Pinpoint the cell where the given text exists, returning its [X, Y] midpoint coordinate. 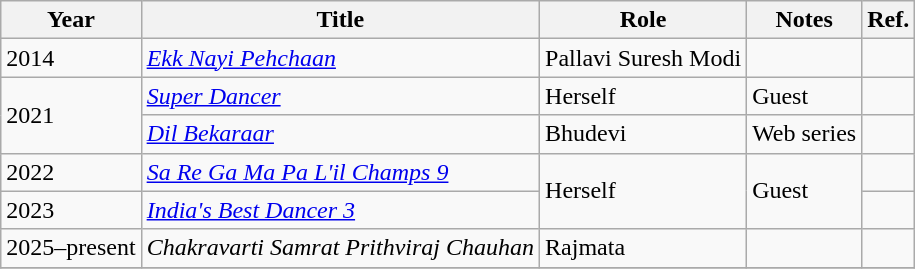
Super Dancer [340, 96]
2014 [71, 58]
2021 [71, 115]
Rajmata [644, 248]
Notes [804, 20]
Year [71, 20]
Web series [804, 134]
India's Best Dancer 3 [340, 210]
Chakravarti Samrat Prithviraj Chauhan [340, 248]
Ref. [888, 20]
2025–present [71, 248]
Role [644, 20]
Pallavi Suresh Modi [644, 58]
Ekk Nayi Pehchaan [340, 58]
2022 [71, 172]
Dil Bekaraar [340, 134]
2023 [71, 210]
Title [340, 20]
Sa Re Ga Ma Pa L'il Champs 9 [340, 172]
Bhudevi [644, 134]
